From the cell containing the given text, extract its center point as (X, Y) coordinate. 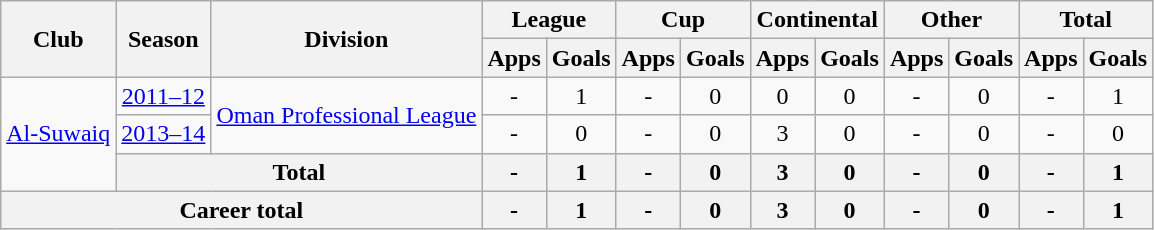
Oman Professional League (346, 115)
2013–14 (164, 134)
Other (951, 20)
2011–12 (164, 96)
Season (164, 39)
Career total (242, 210)
Continental (817, 20)
Al-Suwaiq (58, 134)
Club (58, 39)
League (549, 20)
Division (346, 39)
Cup (683, 20)
